From the cell containing the given text, extract its center point as (x, y) coordinate. 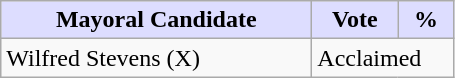
% (426, 20)
Wilfred Stevens (X) (156, 58)
Acclaimed (383, 58)
Mayoral Candidate (156, 20)
Vote (355, 20)
